From the cell containing the given text, extract its center point as (x, y) coordinate. 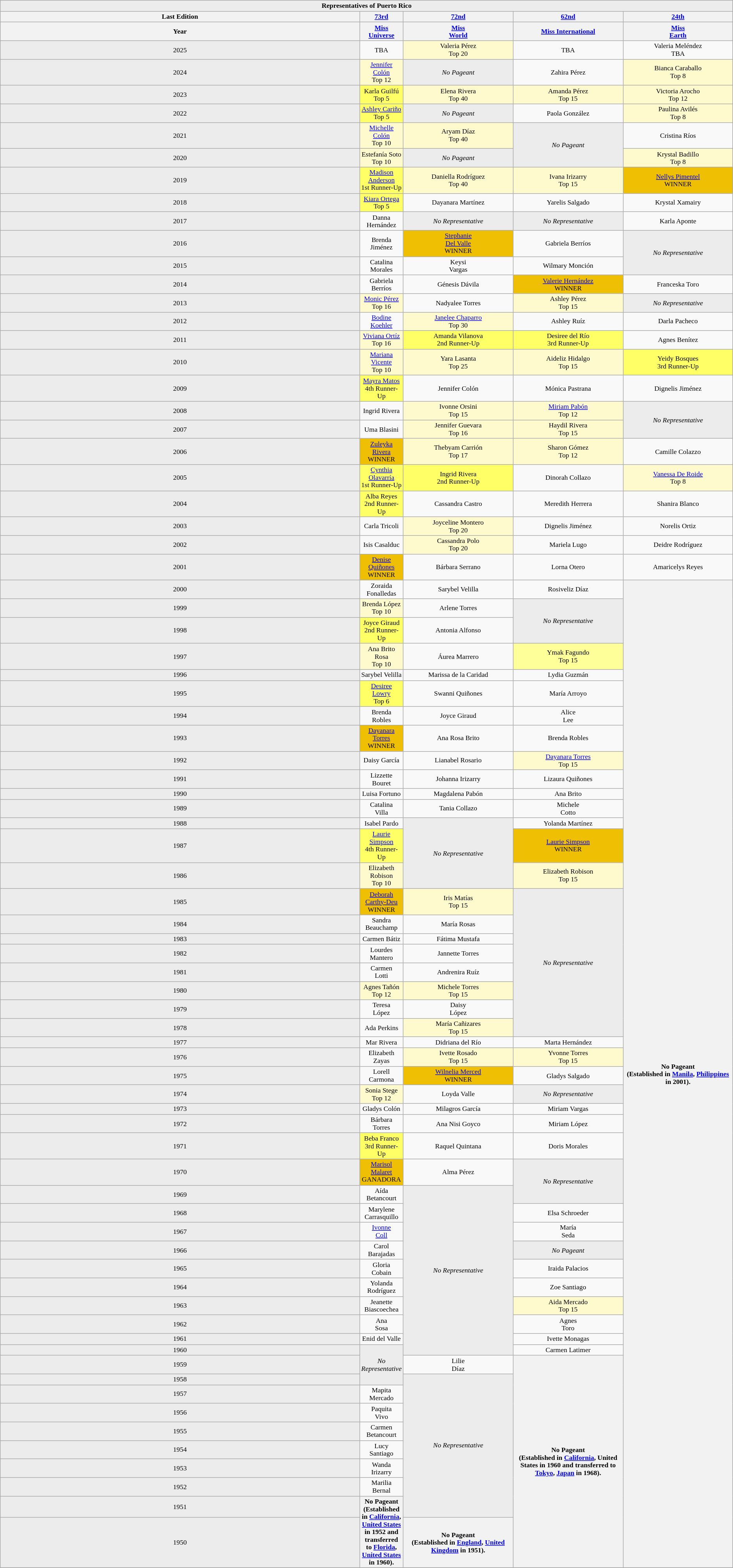
1960 (180, 1350)
Ashley Ruíz (568, 321)
1959 (180, 1365)
Ivana IrizarryTop 15 (568, 180)
Estefanía SotoTop 10 (381, 158)
2015 (180, 265)
Danna Hernández (381, 221)
Catalina Morales (381, 265)
Valeria Pérez Top 20 (458, 50)
Isis Casalduc (381, 545)
Lizaura Quiñones (568, 779)
Ada Perkins (381, 1027)
1950 (180, 1542)
1982 (180, 953)
2016 (180, 244)
Yolanda Martínez (568, 823)
María Rosas (458, 924)
Marilia Bernal (381, 1486)
Cassandra Castro (458, 504)
Paquita Vivo (381, 1412)
Raquel Quintana (458, 1146)
2005 (180, 478)
No Pageant(Established in California, United States in 1952 and transferred to Florida, United States in 1960). (381, 1532)
Mapita Mercado (381, 1394)
1962 (180, 1324)
Loyda Valle (458, 1094)
Ashley CariñoTop 5 (381, 113)
Magdalena Pabón (458, 794)
2019 (180, 180)
Shanira Blanco (678, 504)
Yvonne TorresTop 15 (568, 1057)
Ashley PérezTop 15 (568, 303)
Rosiveliz Díaz (568, 589)
Miss International (568, 31)
Iraida Palacios (568, 1269)
1954 (180, 1450)
Carmen Lotti (381, 972)
Michele Cotto (568, 808)
Deborah Carthy-DeuWINNER (381, 902)
Karla Aponte (678, 221)
Lilie Díaz (458, 1365)
1990 (180, 794)
Wilmary Monción (568, 265)
2021 (180, 135)
Michelle ColónTop 10 (381, 135)
Isabel Pardo (381, 823)
Ingrid Rivera 2nd Runner-Up (458, 478)
Amaricelys Reyes (678, 567)
Daisy García (381, 760)
1977 (180, 1042)
Thebyam CarriónTop 17 (458, 451)
Tania Collazo (458, 808)
2009 (180, 388)
Ingrid Rivera (381, 411)
2002 (180, 545)
1984 (180, 924)
Valeria Meléndez TBA (678, 50)
2007 (180, 429)
Teresa López (381, 1009)
1972 (180, 1123)
Nadyalee Torres (458, 303)
Swanni Quiñones (458, 693)
Agnes Benítez (678, 340)
Miriam Vargas (568, 1109)
Ymak FagundoTop 15 (568, 657)
2010 (180, 362)
Aida MercadoTop 15 (568, 1305)
Vanessa De RoideTop 8 (678, 478)
2022 (180, 113)
Laurie Simpson4th Runner-Up (381, 845)
Janelee ChaparroTop 30 (458, 321)
Marisol MalaretGANADORA (381, 1172)
Michele TorresTop 15 (458, 991)
Jannette Torres (458, 953)
Monic PérezTop 16 (381, 303)
Miriam PabónTop 12 (568, 411)
Ana Sosa (381, 1324)
No Pageant (Established in England, United Kingdom in 1951). (458, 1542)
1993 (180, 738)
2003 (180, 526)
1986 (180, 875)
Milagros García (458, 1109)
2006 (180, 451)
Nellys PimentelWINNER (678, 180)
Gladys Salgado (568, 1076)
1967 (180, 1231)
Joyce Giraud 2nd Runner-Up (381, 630)
Lucy Santiago (381, 1450)
Dayanara TorresTop 15 (568, 760)
1969 (180, 1194)
Zoe Santiago (568, 1287)
María Seda (568, 1231)
Joyceline MonteroTop 20 (458, 526)
1952 (180, 1486)
Yara LasantaTop 25 (458, 362)
2023 (180, 94)
Daisy López (458, 1009)
Bianca CaraballoTop 8 (678, 72)
StephanieDel ValleWINNER (458, 244)
1994 (180, 716)
Yarelis Salgado (568, 202)
2004 (180, 504)
Zuleyka RiveraWINNER (381, 451)
Lizzette Bouret (381, 779)
1966 (180, 1250)
2001 (180, 567)
2012 (180, 321)
Wanda Irizarry (381, 1468)
Jennifer Colón Top 12 (381, 72)
1965 (180, 1269)
MissEarth (678, 31)
Yeidy Bosques3rd Runner-Up (678, 362)
Carla Tricoli (381, 526)
Carmen Latimer (568, 1350)
1978 (180, 1027)
Victoria ArochoTop 12 (678, 94)
Andrenira Ruíz (458, 972)
Bárbara Serrano (458, 567)
72nd (458, 16)
Ana Nisi Goyco (458, 1123)
Jeanette Biascoechea (381, 1305)
Alma Pérez (458, 1172)
Representatives of Puerto Rico (367, 5)
Lorell Carmona (381, 1076)
Alba Reyes 2nd Runner-Up (381, 504)
Denise Quiñones WINNER (381, 567)
Darla Pacheco (678, 321)
Doris Morales (568, 1146)
Beba Franco3rd Runner-Up (381, 1146)
Karla GuilfúTop 5 (381, 94)
Keysi Vargas (458, 265)
Krystal BadilloTop 8 (678, 158)
2020 (180, 158)
Aideliz HidalgoTop 15 (568, 362)
1970 (180, 1172)
Johanna Irizarry (458, 779)
Lorna Otero (568, 567)
1973 (180, 1109)
Génesis Dávila (458, 284)
2013 (180, 303)
María Arroyo (568, 693)
Elizabeth Zayas (381, 1057)
Marta Hernández (568, 1042)
Dinorah Collazo (568, 478)
1987 (180, 845)
1999 (180, 607)
Mayra Matos4th Runner-Up (381, 388)
Luisa Fortuno (381, 794)
Mariela Lugo (568, 545)
1996 (180, 675)
1957 (180, 1394)
Elizabeth RobisonTop 10 (381, 875)
Agnes Toro (568, 1324)
1997 (180, 657)
1998 (180, 630)
Lydia Guzmán (568, 675)
Brenda LópezTop 10 (381, 607)
24th (678, 16)
Viviana OrtízTop 16 (381, 340)
Mar Rivera (381, 1042)
1963 (180, 1305)
Catalina Villa (381, 808)
2017 (180, 221)
Ivonne Coll (381, 1231)
Cristina Ríos (678, 135)
1971 (180, 1146)
Amanda PérezTop 15 (568, 94)
No Pageant(Established in Manila, Philippines in 2001). (678, 1074)
1974 (180, 1094)
Dayanara Martínez (458, 202)
Aída Betancourt (381, 1194)
1983 (180, 939)
Ivonne OrsiniTop 15 (458, 411)
Sandra Beauchamp (381, 924)
Brenda Jiménez (381, 244)
1988 (180, 823)
Jennifer Colón (458, 388)
1958 (180, 1379)
Marylene Carrasquillo (381, 1212)
Kiara OrtegaTop 5 (381, 202)
María CañizaresTop 15 (458, 1027)
1991 (180, 779)
Desiree del Río3rd Runner-Up (568, 340)
Joyce Giraud (458, 716)
62nd (568, 16)
Cassandra PoloTop 20 (458, 545)
Franceska Toro (678, 284)
1975 (180, 1076)
Mariana VicenteTop 10 (381, 362)
Zoraida Fonalledas (381, 589)
Gloria Cobain (381, 1269)
Norelis Ortiz (678, 526)
Alice Lee (568, 716)
Carol Barajadas (381, 1250)
1985 (180, 902)
No Pageant (Established in California, United States in 1960 and transferred to Tokyo, Japan in 1968). (568, 1461)
Daniella RodríguezTop 40 (458, 180)
1955 (180, 1431)
1951 (180, 1506)
Haydil RiveraTop 15 (568, 429)
Ivette Monagas (568, 1339)
Mónica Pastrana (568, 388)
Elena RiveraTop 40 (458, 94)
2018 (180, 202)
Antonia Alfonso (458, 630)
Last Edition (180, 16)
1964 (180, 1287)
Elizabeth RobisonTop 15 (568, 875)
Iris MatíasTop 15 (458, 902)
Cynthia Olavarría1st Runner-Up (381, 478)
Paulina AvilésTop 8 (678, 113)
Carmen Betancourt (381, 1431)
Marissa de la Caridad (458, 675)
Arlene Torres (458, 607)
Sonia StegeTop 12 (381, 1094)
1980 (180, 991)
Lianabel Rosario (458, 760)
Year (180, 31)
Madison Anderson1st Runner-Up (381, 180)
1992 (180, 760)
Áurea Marrero (458, 657)
1979 (180, 1009)
Didriana del Río (458, 1042)
Ana Brito (568, 794)
Meredith Herrera (568, 504)
1953 (180, 1468)
Uma Blasini (381, 429)
Elsa Schroeder (568, 1212)
Desiree LowryTop 6 (381, 693)
1976 (180, 1057)
1995 (180, 693)
1989 (180, 808)
Jennifer GuevaraTop 16 (458, 429)
Laurie Simpson WINNER (568, 845)
Sharon GómezTop 12 (568, 451)
Miriam López (568, 1123)
Bodine Koehler (381, 321)
Amanda Vilanova2nd Runner-Up (458, 340)
Zahira Pérez (568, 72)
Fátima Mustafa (458, 939)
Ivette RosadoTop 15 (458, 1057)
Carmen Bátiz (381, 939)
Dayanara TorresWINNER (381, 738)
Krystal Xamairy (678, 202)
2011 (180, 340)
Bárbara Torres (381, 1123)
2008 (180, 411)
Camille Colazzo (678, 451)
Deidre Rodríguez (678, 545)
Lourdes Mantero (381, 953)
Wilnelia MercedWINNER (458, 1076)
Valerie HernándezWINNER (568, 284)
2000 (180, 589)
1981 (180, 972)
Agnes TañónTop 12 (381, 991)
2025 (180, 50)
1956 (180, 1412)
Ana Brito RosaTop 10 (381, 657)
Enid del Valle (381, 1339)
MissWorld (458, 31)
1961 (180, 1339)
Aryam DíazTop 40 (458, 135)
2024 (180, 72)
Yolanda Rodríguez (381, 1287)
Ana Rosa Brito (458, 738)
1968 (180, 1212)
2014 (180, 284)
Miss Universe (381, 31)
73rd (381, 16)
Paola González (568, 113)
Gladys Colón (381, 1109)
